Scan for the cell matching the given text and deliver its (X, Y) coordinate at center. 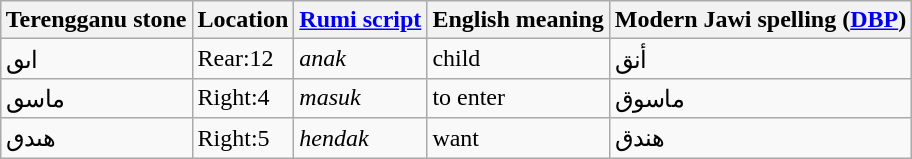
want (518, 138)
English meaning (518, 20)
هندق (760, 138)
Right:5 (243, 138)
Right:4 (243, 98)
to enter (518, 98)
Location (243, 20)
Rumi script (360, 20)
ماسوق (760, 98)
اٮٯ (96, 59)
masuk (360, 98)
child (518, 59)
Rear:12 (243, 59)
Terengganu stone (96, 20)
أنق (760, 59)
hendak (360, 138)
anak (360, 59)
هٮدٯ (96, 138)
ماسٯ (96, 98)
Modern Jawi spelling (DBP) (760, 20)
